Extract the (X, Y) coordinate from the center of the cell holding the provided text.  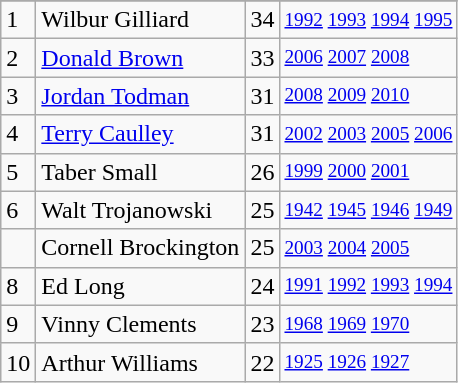
2006 2007 2008 (368, 58)
34 (262, 20)
2002 2003 2005 2006 (368, 134)
22 (262, 362)
Ed Long (140, 286)
Taber Small (140, 172)
26 (262, 172)
Walt Trojanowski (140, 210)
5 (18, 172)
1992 1993 1994 1995 (368, 20)
Terry Caulley (140, 134)
Wilbur Gilliard (140, 20)
1925 1926 1927 (368, 362)
33 (262, 58)
10 (18, 362)
Arthur Williams (140, 362)
2003 2004 2005 (368, 248)
24 (262, 286)
2008 2009 2010 (368, 96)
6 (18, 210)
1991 1992 1993 1994 (368, 286)
1968 1969 1970 (368, 324)
8 (18, 286)
3 (18, 96)
2 (18, 58)
4 (18, 134)
1999 2000 2001 (368, 172)
Cornell Brockington (140, 248)
1942 1945 1946 1949 (368, 210)
9 (18, 324)
1 (18, 20)
23 (262, 324)
Vinny Clements (140, 324)
Donald Brown (140, 58)
Jordan Todman (140, 96)
